Determine the [x, y] coordinate at the center of the cell enclosing the given text.  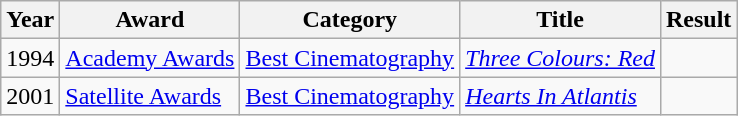
Academy Awards [150, 58]
Category [350, 20]
Three Colours: Red [560, 58]
Award [150, 20]
Result [698, 20]
Year [30, 20]
1994 [30, 58]
Title [560, 20]
Satellite Awards [150, 96]
2001 [30, 96]
Hearts In Atlantis [560, 96]
